Capture the cell that displays the provided text and extract its [x, y] central coordinate. 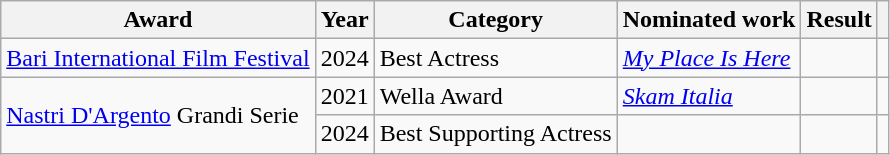
Nominated work [709, 20]
Nastri D'Argento Grandi Serie [158, 115]
My Place Is Here [709, 58]
Skam Italia [709, 96]
Category [496, 20]
Award [158, 20]
Best Supporting Actress [496, 134]
Wella Award [496, 96]
Year [344, 20]
Best Actress [496, 58]
Result [839, 20]
2021 [344, 96]
Bari International Film Festival [158, 58]
